Search for the cell housing the specified text and yield its (x, y) center coordinate. 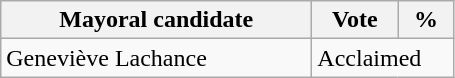
% (426, 20)
Vote (355, 20)
Acclaimed (383, 58)
Geneviève Lachance (156, 58)
Mayoral candidate (156, 20)
